Detect which cell encompasses the target text, then output its [X, Y] center coordinate. 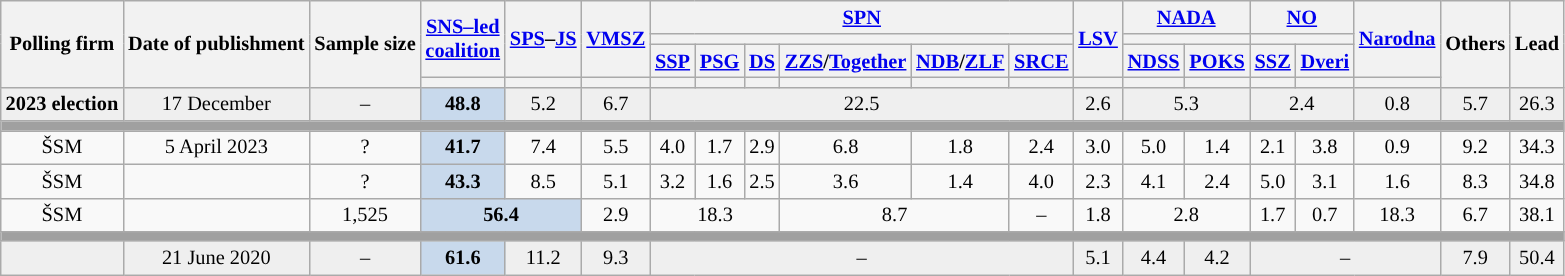
SSZ [1273, 61]
LSV [1098, 38]
50.4 [1537, 258]
NADA [1186, 17]
DS [762, 61]
Date of publishment [216, 44]
8.5 [544, 181]
Sample size [364, 44]
0.8 [1397, 104]
6.8 [846, 147]
26.3 [1537, 104]
56.4 [502, 215]
2.8 [1186, 215]
2.5 [762, 181]
11.2 [544, 258]
61.6 [463, 258]
Narodna [1397, 38]
0.7 [1325, 215]
Lead [1537, 44]
SPS–JS [544, 38]
NDB/ZLF [960, 61]
38.1 [1537, 215]
5.5 [616, 147]
43.3 [463, 181]
1,525 [364, 215]
ZZS/Together [846, 61]
NDSS [1154, 61]
SPN [862, 17]
VMSZ [616, 38]
2023 election [62, 104]
5 April 2023 [216, 147]
Polling firm [62, 44]
2.1 [1273, 147]
3.1 [1325, 181]
3.2 [672, 181]
Others [1475, 44]
4.2 [1216, 258]
34.8 [1537, 181]
SSP [672, 61]
48.8 [463, 104]
17 December [216, 104]
SNS–ledcoalition [463, 38]
9.2 [1475, 147]
POKS [1216, 61]
2.6 [1098, 104]
7.9 [1475, 258]
8.7 [894, 215]
34.3 [1537, 147]
5.2 [544, 104]
3.6 [846, 181]
41.7 [463, 147]
SRCE [1041, 61]
NO [1302, 17]
Dveri [1325, 61]
4.4 [1154, 258]
5.7 [1475, 104]
4.1 [1154, 181]
5.3 [1186, 104]
22.5 [862, 104]
3.0 [1098, 147]
8.3 [1475, 181]
21 June 2020 [216, 258]
2.3 [1098, 181]
9.3 [616, 258]
3.8 [1325, 147]
PSG [720, 61]
7.4 [544, 147]
0.9 [1397, 147]
